Output the (X, Y) coordinate of the center of the cell containing the given text.  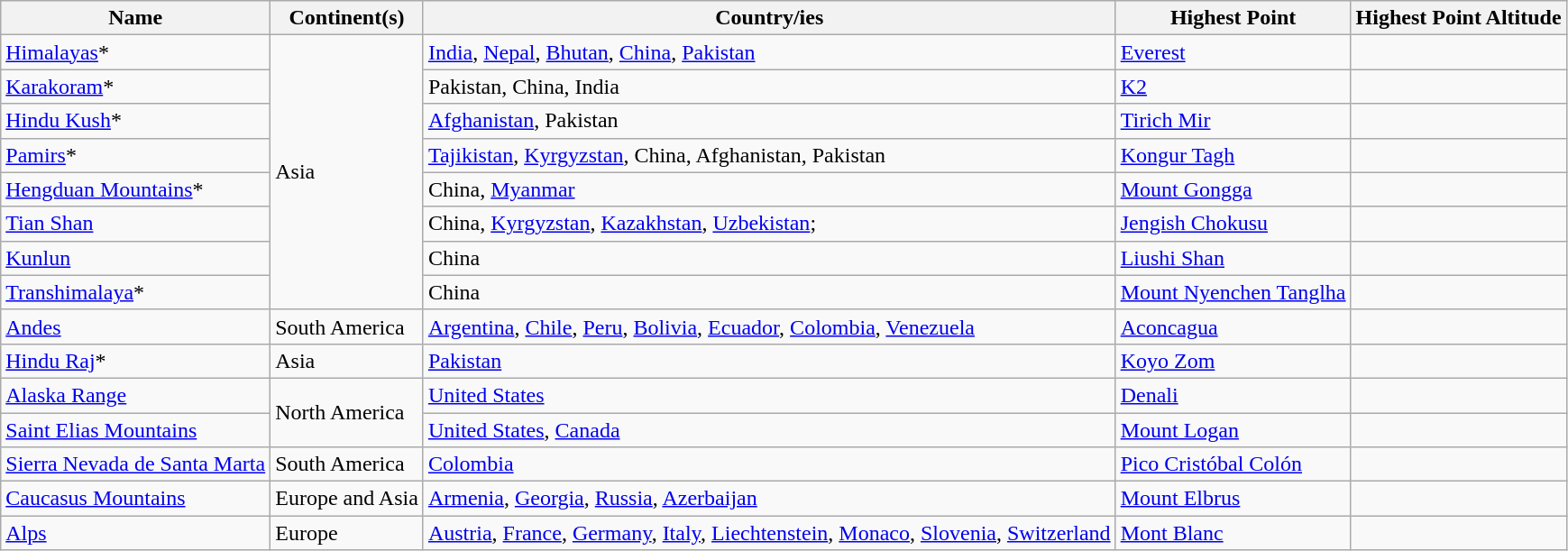
Himalayas* (135, 52)
Andes (135, 326)
Mount Nyenchen Tanglha (1233, 292)
Hindu Kush* (135, 121)
North America (347, 412)
Alps (135, 533)
Mont Blanc (1233, 533)
Pakistan, China, India (769, 87)
Europe and Asia (347, 499)
Jengish Chokusu (1233, 224)
Mount Gongga (1233, 189)
Country/ies (769, 18)
Karakoram* (135, 87)
Highest Point (1233, 18)
India, Nepal, Bhutan, China, Pakistan (769, 52)
Everest (1233, 52)
Argentina, Chile, Peru, Bolivia, Ecuador, Colombia, Venezuela (769, 326)
United States (769, 395)
Hindu Raj* (135, 361)
Highest Point Altitude (1459, 18)
Denali (1233, 395)
Mount Elbrus (1233, 499)
Afghanistan, Pakistan (769, 121)
Saint Elias Mountains (135, 430)
Tian Shan (135, 224)
Kunlun (135, 258)
K2 (1233, 87)
Pamirs* (135, 155)
Pico Cristóbal Colón (1233, 464)
Kongur Tagh (1233, 155)
Liushi Shan (1233, 258)
China, Kyrgyzstan, Kazakhstan, Uzbekistan; (769, 224)
Aconcagua (1233, 326)
Caucasus Mountains (135, 499)
Tirich Mir (1233, 121)
Koyo Zom (1233, 361)
Alaska Range (135, 395)
Hengduan Mountains* (135, 189)
Colombia (769, 464)
Armenia, Georgia, Russia, Azerbaijan (769, 499)
Name (135, 18)
Sierra Nevada de Santa Marta (135, 464)
Continent(s) (347, 18)
China, Myanmar (769, 189)
Mount Logan (1233, 430)
Pakistan (769, 361)
Transhimalaya* (135, 292)
Austria, France, Germany, Italy, Liechtenstein, Monaco, Slovenia, Switzerland (769, 533)
United States, Canada (769, 430)
Europe (347, 533)
Tajikistan, Kyrgyzstan, China, Afghanistan, Pakistan (769, 155)
